Capture the cell that displays the provided text and extract its (X, Y) central coordinate. 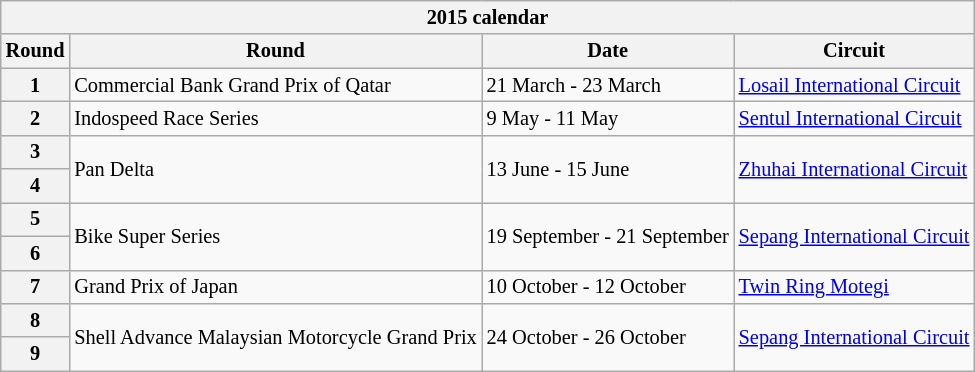
Sentul International Circuit (854, 118)
Grand Prix of Japan (275, 287)
Circuit (854, 51)
10 October - 12 October (608, 287)
Zhuhai International Circuit (854, 168)
9 (36, 354)
Indospeed Race Series (275, 118)
13 June - 15 June (608, 168)
Shell Advance Malaysian Motorcycle Grand Prix (275, 336)
2 (36, 118)
6 (36, 253)
5 (36, 219)
7 (36, 287)
Losail International Circuit (854, 85)
4 (36, 186)
19 September - 21 September (608, 236)
Date (608, 51)
Bike Super Series (275, 236)
9 May - 11 May (608, 118)
Pan Delta (275, 168)
1 (36, 85)
24 October - 26 October (608, 336)
2015 calendar (488, 17)
21 March - 23 March (608, 85)
Commercial Bank Grand Prix of Qatar (275, 85)
8 (36, 320)
Twin Ring Motegi (854, 287)
3 (36, 152)
